Search for the cell housing the specified text and yield its (X, Y) center coordinate. 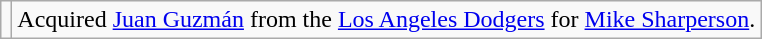
Acquired Juan Guzmán from the Los Angeles Dodgers for Mike Sharperson. (386, 20)
